Identify which cell holds the provided text, then report its (X, Y) central coordinate. 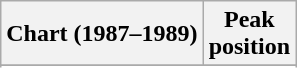
Chart (1987–1989) (102, 34)
Peakposition (249, 34)
